Capture the cell that displays the provided text and extract its (X, Y) central coordinate. 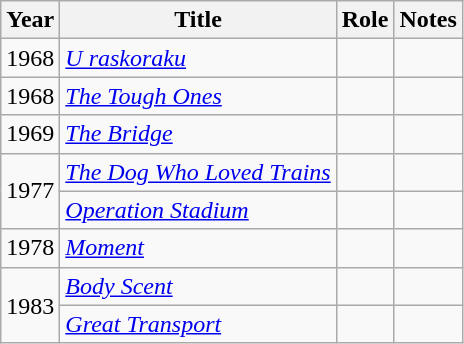
Moment (198, 248)
Title (198, 20)
The Tough Ones (198, 96)
Body Scent (198, 286)
Operation Stadium (198, 210)
Role (365, 20)
1969 (30, 134)
1983 (30, 305)
The Dog Who Loved Trains (198, 172)
Notes (428, 20)
U raskoraku (198, 58)
Great Transport (198, 324)
The Bridge (198, 134)
1977 (30, 191)
1978 (30, 248)
Year (30, 20)
